Scan for the cell matching the given text and deliver its [x, y] coordinate at center. 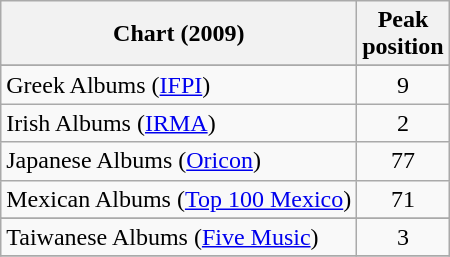
Japanese Albums (Oricon) [179, 161]
71 [403, 199]
Taiwanese Albums (Five Music) [179, 237]
77 [403, 161]
3 [403, 237]
Chart (2009) [179, 34]
Irish Albums (IRMA) [179, 123]
9 [403, 85]
Mexican Albums (Top 100 Mexico) [179, 199]
Peakposition [403, 34]
Greek Albums (IFPI) [179, 85]
2 [403, 123]
